Scan for the cell matching the given text and deliver its (X, Y) coordinate at center. 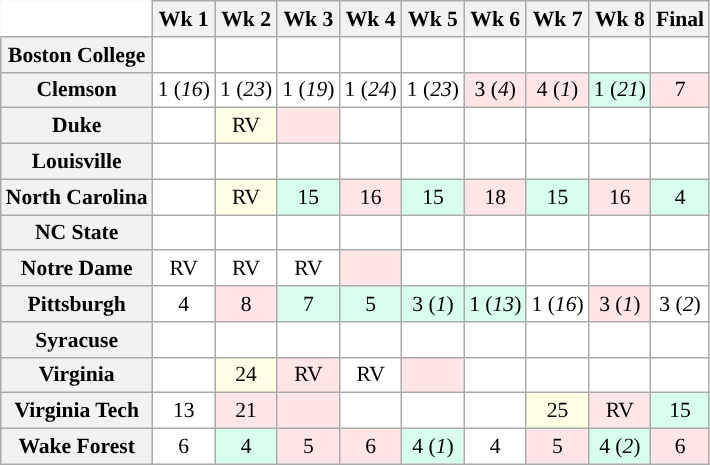
Wk 6 (495, 19)
Pittsburgh (77, 304)
Virginia (77, 375)
Wk 4 (370, 19)
1 (21) (620, 90)
Wk 2 (246, 19)
NC State (77, 233)
North Carolina (77, 197)
3 (4) (495, 90)
Notre Dame (77, 269)
4 (2) (620, 447)
Louisville (77, 162)
21 (246, 411)
Boston College (77, 55)
24 (246, 375)
1 (13) (495, 304)
13 (184, 411)
Wk 1 (184, 19)
25 (557, 411)
Final (680, 19)
Wk 5 (433, 19)
Virginia Tech (77, 411)
Clemson (77, 90)
1 (24) (370, 90)
3 (2) (680, 304)
Wk 8 (620, 19)
8 (246, 304)
1 (19) (308, 90)
Syracuse (77, 340)
Wk 7 (557, 19)
Wk 3 (308, 19)
18 (495, 197)
Duke (77, 126)
Wake Forest (77, 447)
